Search for the cell housing the specified text and yield its [x, y] center coordinate. 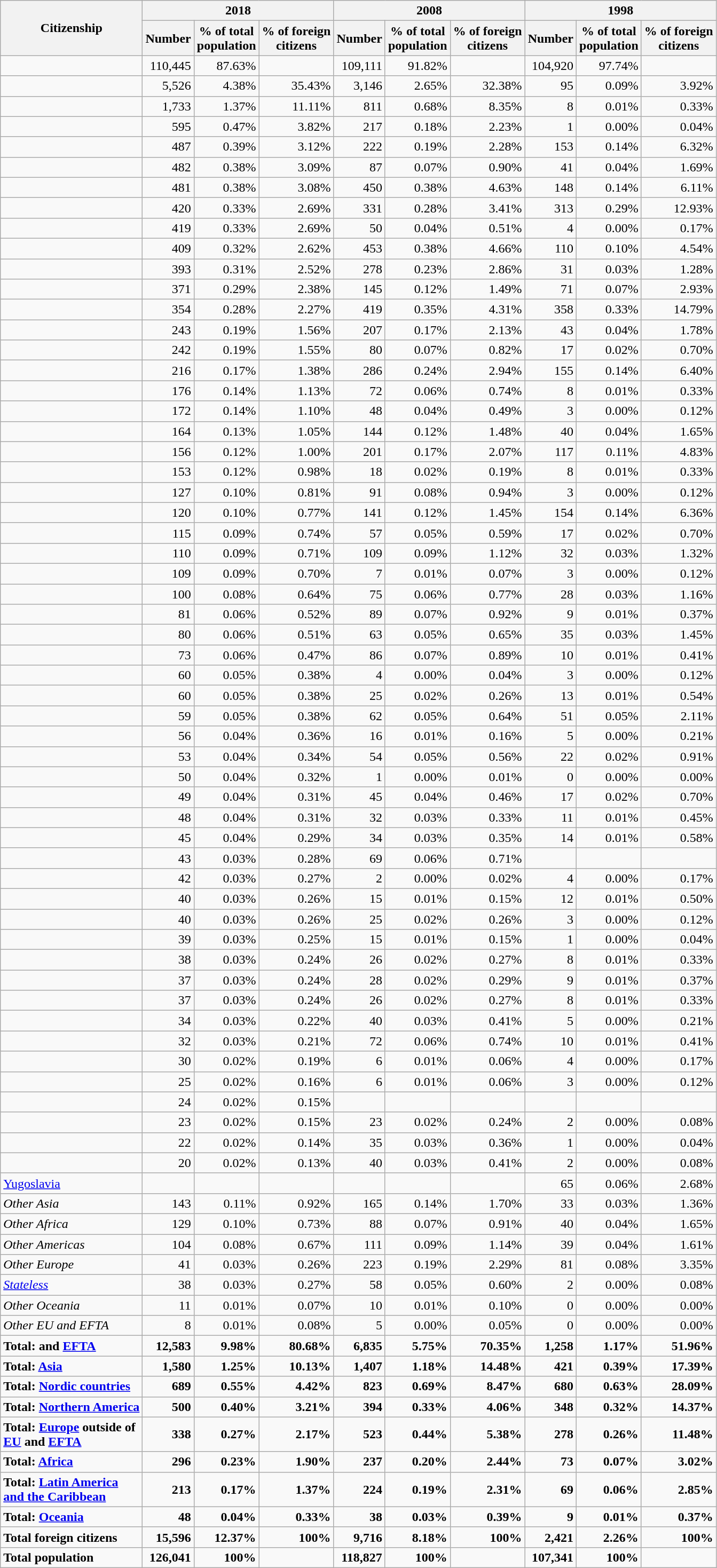
70.35% [487, 1346]
51.96% [679, 1346]
91 [359, 492]
0.46% [487, 797]
823 [359, 1386]
1998 [620, 11]
104 [168, 1244]
156 [168, 452]
224 [359, 1490]
Total: Europe outside ofEU and EFTA [72, 1434]
338 [168, 1434]
1.10% [296, 411]
1.16% [679, 594]
65 [550, 1183]
1.32% [679, 553]
0.18% [417, 127]
118,827 [359, 1557]
0.49% [487, 411]
1.55% [296, 350]
53 [168, 757]
5.75% [417, 1346]
2.17% [296, 1434]
71 [550, 289]
680 [550, 1386]
165 [359, 1203]
371 [168, 289]
0.40% [226, 1407]
2.31% [487, 1490]
482 [168, 167]
100 [168, 594]
1,580 [168, 1366]
2.68% [679, 1183]
117 [550, 452]
33 [550, 1203]
453 [359, 248]
2.26% [609, 1537]
1.48% [487, 431]
89 [359, 614]
358 [550, 310]
354 [168, 310]
31 [550, 269]
487 [168, 147]
3.35% [679, 1265]
2.94% [487, 371]
2.07% [487, 452]
4.63% [487, 187]
1.28% [679, 269]
28.09% [679, 1386]
Total: Latin Americaand the Caribbean [72, 1490]
4.66% [487, 248]
0.44% [417, 1434]
32.38% [487, 86]
107,341 [550, 1557]
2.65% [417, 86]
4.42% [296, 1386]
129 [168, 1224]
2.62% [296, 248]
0.69% [417, 1386]
Total: Nordic countries [72, 1386]
Yugoslavia [72, 1183]
595 [168, 127]
1,407 [359, 1366]
3.12% [296, 147]
0.54% [679, 696]
3.09% [296, 167]
2,421 [550, 1537]
4.06% [487, 1407]
2.29% [487, 1265]
109,111 [359, 66]
0.58% [679, 838]
0.56% [487, 757]
523 [359, 1434]
222 [359, 147]
14 [550, 838]
141 [359, 513]
0.34% [296, 757]
2.28% [487, 147]
Total: Northern America [72, 1407]
7 [359, 573]
57 [359, 533]
689 [168, 1386]
6.40% [679, 371]
95 [550, 86]
409 [168, 248]
143 [168, 1203]
5.38% [487, 1434]
2.86% [487, 269]
0.50% [679, 899]
24 [168, 1102]
243 [168, 330]
223 [359, 1265]
3,146 [359, 86]
420 [168, 208]
1.56% [296, 330]
1.78% [679, 330]
0.90% [487, 167]
Other EU and EFTA [72, 1326]
1.36% [679, 1203]
313 [550, 208]
18 [359, 472]
9,716 [359, 1537]
450 [359, 187]
Total population [72, 1557]
Other Americas [72, 1244]
115 [168, 533]
348 [550, 1407]
2018 [238, 11]
1.00% [296, 452]
0.94% [487, 492]
148 [550, 187]
0.60% [487, 1285]
8.18% [417, 1537]
49 [168, 797]
110,445 [168, 66]
Other Africa [72, 1224]
1,258 [550, 1346]
2.38% [296, 289]
20 [168, 1163]
8.35% [487, 106]
Citizenship [72, 28]
88 [359, 1224]
3.21% [296, 1407]
481 [168, 187]
393 [168, 269]
87.63% [226, 66]
59 [168, 716]
811 [359, 106]
80.68% [296, 1346]
87 [359, 167]
0.73% [296, 1224]
13 [550, 696]
62 [359, 716]
111 [359, 1244]
217 [359, 127]
1.17% [609, 1346]
145 [359, 289]
155 [550, 371]
2.44% [487, 1462]
58 [359, 1285]
56 [168, 736]
0.81% [296, 492]
1.38% [296, 371]
172 [168, 411]
30 [168, 1061]
Other Europe [72, 1265]
6.11% [679, 187]
3.08% [296, 187]
14.48% [487, 1366]
286 [359, 371]
0.65% [487, 635]
0.45% [679, 817]
14.37% [679, 1407]
1.61% [679, 1244]
4.54% [679, 248]
0.68% [417, 106]
500 [168, 1407]
2.85% [679, 1490]
296 [168, 1462]
16 [359, 736]
Total: and EFTA [72, 1346]
1,733 [168, 106]
1.69% [679, 167]
54 [359, 757]
12,583 [168, 1346]
126,041 [168, 1557]
164 [168, 431]
14.79% [679, 310]
Other Asia [72, 1203]
4.31% [487, 310]
6,835 [359, 1346]
176 [168, 391]
1.05% [296, 431]
0.67% [296, 1244]
8.47% [487, 1386]
12.93% [679, 208]
2.93% [679, 289]
2.11% [679, 716]
Total: Asia [72, 1366]
154 [550, 513]
0.89% [487, 655]
Total foreign citizens [72, 1537]
2.27% [296, 310]
2008 [429, 11]
216 [168, 371]
3.02% [679, 1462]
3.92% [679, 86]
0.82% [487, 350]
91.82% [417, 66]
Total: Oceania [72, 1517]
104,920 [550, 66]
144 [359, 431]
63 [359, 635]
0.52% [296, 614]
1.90% [296, 1462]
Total: Africa [72, 1462]
9.98% [226, 1346]
2.13% [487, 330]
Stateless [72, 1285]
0.22% [296, 1021]
10.13% [296, 1366]
75 [359, 594]
1.18% [417, 1366]
2.23% [487, 127]
6.36% [679, 513]
127 [168, 492]
3.82% [296, 127]
213 [168, 1490]
4.83% [679, 452]
97.74% [609, 66]
207 [359, 330]
11.48% [679, 1434]
0.59% [487, 533]
237 [359, 1462]
0.98% [296, 472]
3.41% [487, 208]
1.70% [487, 1203]
1.12% [487, 553]
0.25% [296, 940]
0.55% [226, 1386]
11.11% [296, 106]
421 [550, 1366]
4.38% [226, 86]
1.25% [226, 1366]
5,526 [168, 86]
0.20% [417, 1462]
1.49% [487, 289]
86 [359, 655]
201 [359, 452]
Other Oceania [72, 1305]
35.43% [296, 86]
331 [359, 208]
120 [168, 513]
15,596 [168, 1537]
42 [168, 878]
394 [359, 1407]
1.14% [487, 1244]
242 [168, 350]
12.37% [226, 1537]
0.63% [609, 1386]
6.32% [679, 147]
51 [550, 716]
1.13% [296, 391]
12 [550, 899]
17.39% [679, 1366]
2.52% [296, 269]
